Determine the [x, y] coordinate at the center of the cell enclosing the given text.  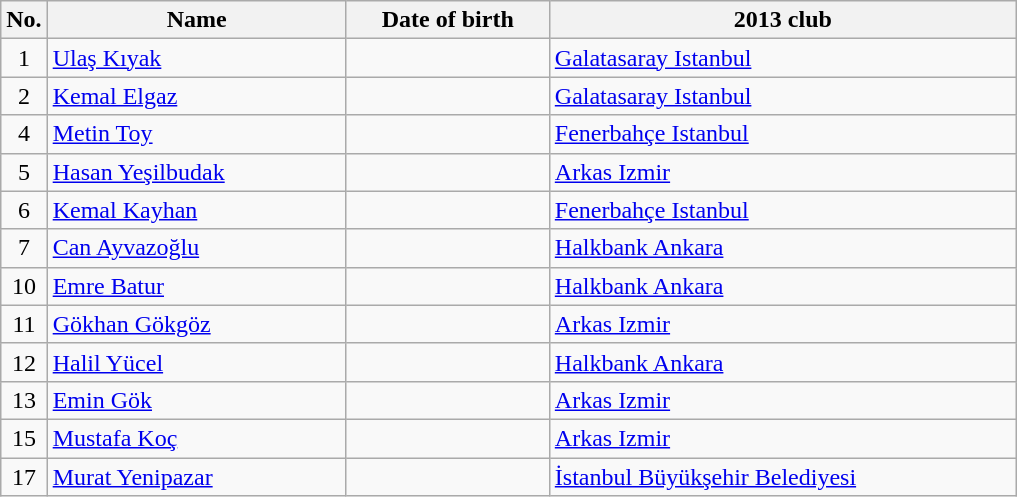
2013 club [782, 20]
7 [24, 248]
No. [24, 20]
11 [24, 324]
Date of birth [448, 20]
Gökhan Gökgöz [196, 324]
Halil Yücel [196, 362]
10 [24, 286]
Kemal Kayhan [196, 210]
Name [196, 20]
12 [24, 362]
Metin Toy [196, 134]
5 [24, 172]
6 [24, 210]
4 [24, 134]
Ulaş Kıyak [196, 58]
Hasan Yeşilbudak [196, 172]
Emre Batur [196, 286]
1 [24, 58]
13 [24, 400]
Murat Yenipazar [196, 477]
Can Ayvazoğlu [196, 248]
Mustafa Koç [196, 438]
Emin Gök [196, 400]
Kemal Elgaz [196, 96]
2 [24, 96]
İstanbul Büyükşehir Belediyesi [782, 477]
17 [24, 477]
15 [24, 438]
